Detect which cell encompasses the target text, then output its (x, y) center coordinate. 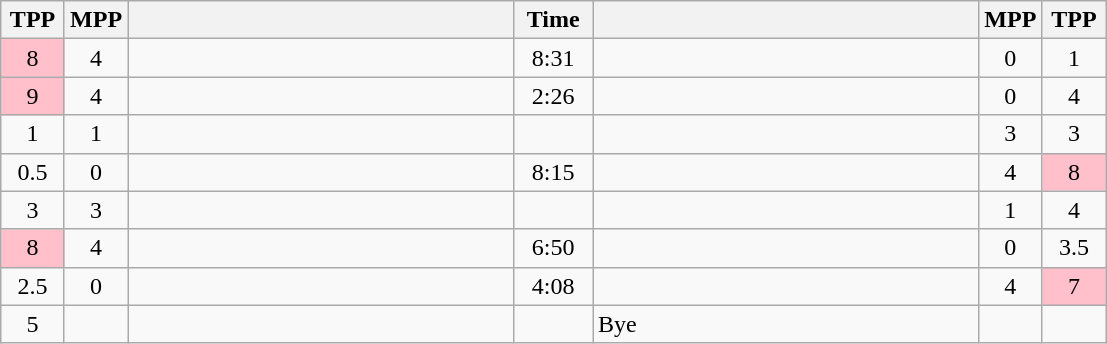
Time (554, 20)
7 (1074, 286)
3.5 (1074, 248)
6:50 (554, 248)
2.5 (33, 286)
8:15 (554, 172)
9 (33, 96)
8:31 (554, 58)
5 (33, 324)
Bye (785, 324)
0.5 (33, 172)
2:26 (554, 96)
4:08 (554, 286)
